Scan for the cell matching the given text and deliver its [X, Y] coordinate at center. 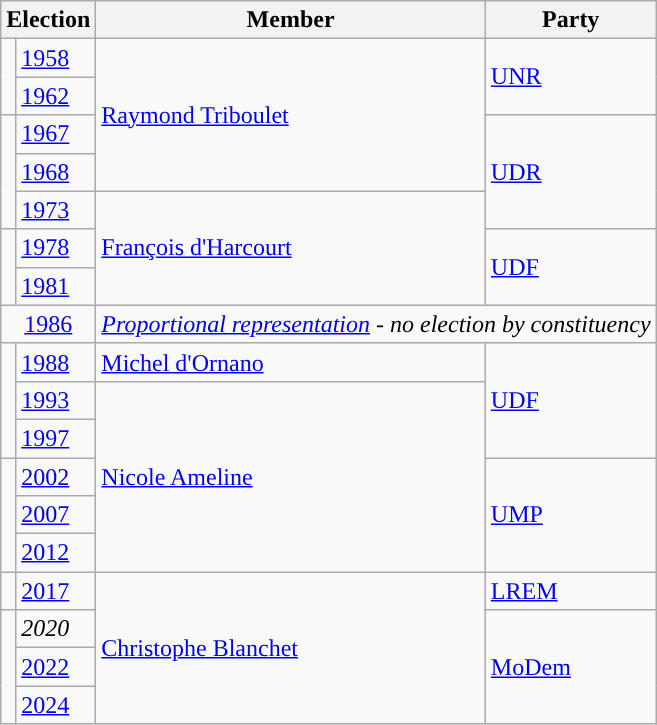
1997 [56, 438]
1962 [56, 96]
2022 [56, 667]
2012 [56, 553]
François d'Harcourt [291, 248]
UNR [570, 77]
1981 [56, 286]
LREM [570, 591]
Nicole Ameline [291, 476]
MoDem [570, 667]
Raymond Triboulet [291, 115]
UDR [570, 172]
2007 [56, 515]
2024 [56, 705]
2020 [56, 629]
Christophe Blanchet [291, 648]
Proportional representation - no election by constituency [376, 324]
2017 [56, 591]
Election [48, 20]
1986 [48, 324]
Member [291, 20]
1973 [56, 210]
1978 [56, 248]
1993 [56, 400]
2002 [56, 477]
UMP [570, 515]
1968 [56, 172]
1988 [56, 362]
Party [570, 20]
1958 [56, 58]
1967 [56, 134]
Michel d'Ornano [291, 362]
